Provide the [x, y] coordinate of the cell's center where the given text is located.  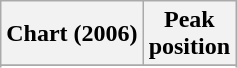
Chart (2006) [72, 34]
Peakposition [189, 34]
